Provide the (x, y) coordinate of the cell's center where the given text is located.  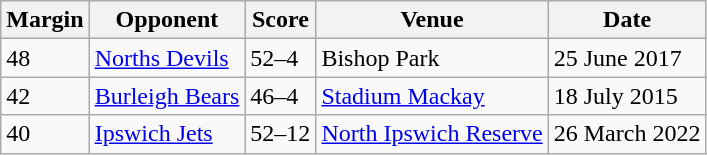
Venue (432, 20)
Score (280, 20)
46–4 (280, 96)
52–4 (280, 58)
18 July 2015 (627, 96)
Burleigh Bears (167, 96)
25 June 2017 (627, 58)
40 (45, 134)
Date (627, 20)
48 (45, 58)
26 March 2022 (627, 134)
Stadium Mackay (432, 96)
Bishop Park (432, 58)
North Ipswich Reserve (432, 134)
Margin (45, 20)
Ipswich Jets (167, 134)
42 (45, 96)
Opponent (167, 20)
52–12 (280, 134)
Norths Devils (167, 58)
